Identify which cell holds the provided text, then report its [X, Y] central coordinate. 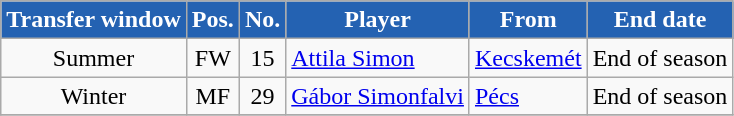
No. [262, 20]
Pos. [212, 20]
MF [212, 96]
End date [660, 20]
Player [378, 20]
15 [262, 58]
Winter [94, 96]
From [528, 20]
Pécs [528, 96]
Gábor Simonfalvi [378, 96]
FW [212, 58]
29 [262, 96]
Kecskemét [528, 58]
Summer [94, 58]
Attila Simon [378, 58]
Transfer window [94, 20]
